From the cell containing the given text, extract its center point as (x, y) coordinate. 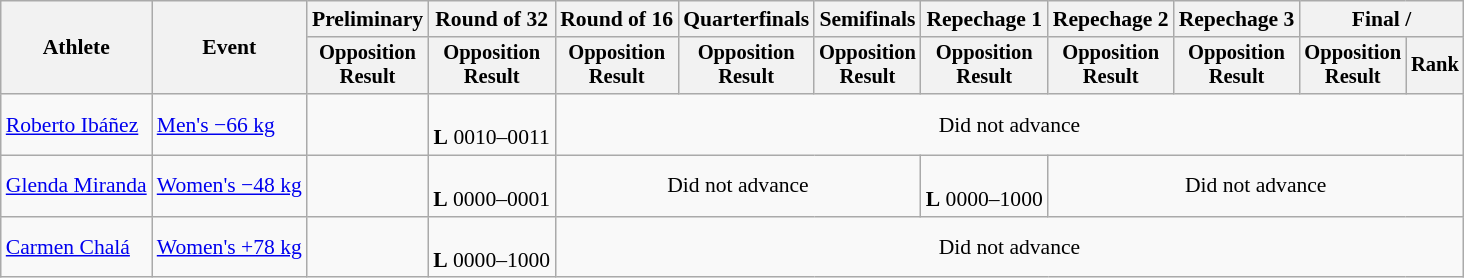
Women's −48 kg (230, 186)
Carmen Chalá (76, 248)
Final / (1381, 19)
Rank (1435, 66)
L 0000–0001 (492, 186)
Men's −66 kg (230, 124)
Repechage 2 (1111, 19)
Round of 16 (616, 19)
Roberto Ibáñez (76, 124)
Repechage 1 (984, 19)
Repechage 3 (1237, 19)
Semifinals (868, 19)
Quarterfinals (746, 19)
Athlete (76, 48)
Women's +78 kg (230, 248)
Glenda Miranda (76, 186)
Preliminary (368, 19)
L 0010–0011 (492, 124)
Event (230, 48)
Round of 32 (492, 19)
